Capture the cell that displays the provided text and extract its [x, y] central coordinate. 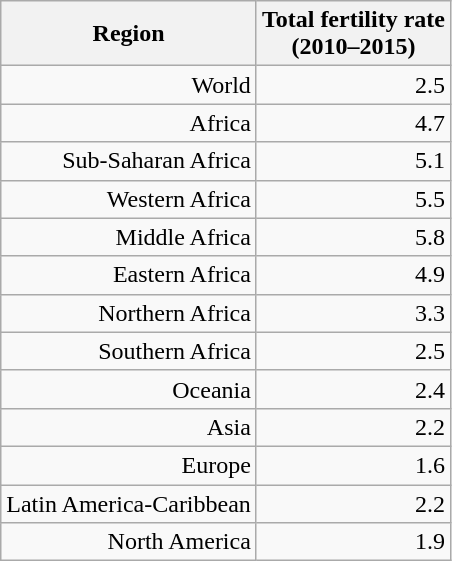
Latin America-Caribbean [129, 503]
3.3 [353, 313]
5.5 [353, 199]
5.8 [353, 237]
Northern Africa [129, 313]
2.4 [353, 389]
4.9 [353, 275]
World [129, 85]
Sub-Saharan Africa [129, 161]
1.6 [353, 465]
Middle Africa [129, 237]
Southern Africa [129, 351]
Total fertility rate(2010–2015) [353, 34]
5.1 [353, 161]
Oceania [129, 389]
4.7 [353, 123]
North America [129, 542]
Region [129, 34]
Asia [129, 427]
1.9 [353, 542]
Africa [129, 123]
Eastern Africa [129, 275]
Western Africa [129, 199]
Europe [129, 465]
